Return the [x, y] coordinate for the center point of the cell that contains the specified text.  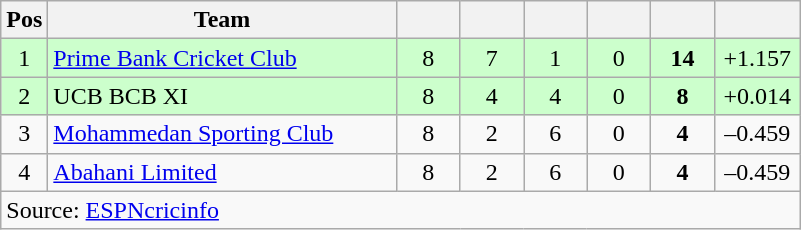
14 [683, 58]
Source: ESPNcricinfo [401, 210]
Prime Bank Cricket Club [222, 58]
3 [24, 134]
+0.014 [757, 96]
Abahani Limited [222, 172]
+1.157 [757, 58]
Pos [24, 20]
7 [492, 58]
Mohammedan Sporting Club [222, 134]
Team [222, 20]
UCB BCB XI [222, 96]
